For the text-containing cell, return its midpoint in (x, y) coordinate format. 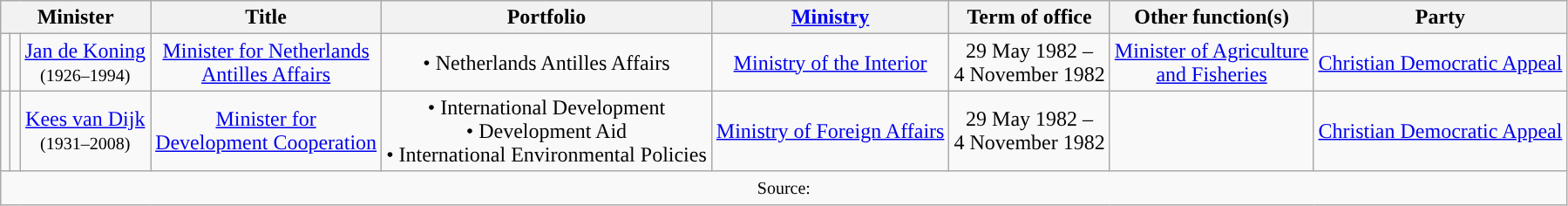
Source: (784, 188)
Party (1440, 17)
Minister (76, 17)
Title (267, 17)
Minister of Agriculture and Fisheries (1212, 63)
• International Development • Development Aid • International Environmental Policies (547, 131)
Portfolio (547, 17)
Minister for Development Cooperation (267, 131)
Ministry of Foreign Affairs (830, 131)
Ministry of the Interior (830, 63)
Jan de Koning (1926–1994) (85, 63)
• Netherlands Antilles Affairs (547, 63)
Other function(s) (1212, 17)
Ministry (830, 17)
Term of office (1029, 17)
Kees van Dijk (1931–2008) (85, 131)
Minister for Netherlands Antilles Affairs (267, 63)
